Find where the given text appears and provide that cell's center as (x, y) coordinate. 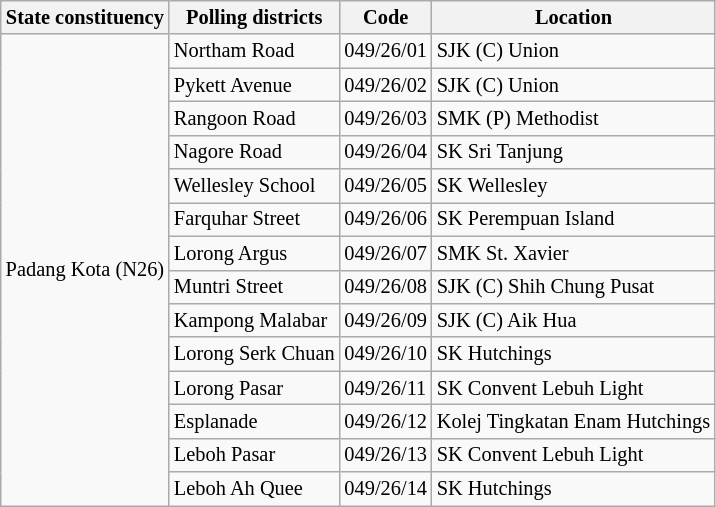
Farquhar Street (254, 219)
Kolej Tingkatan Enam Hutchings (574, 421)
049/26/11 (385, 388)
Padang Kota (N26) (85, 270)
Lorong Argus (254, 253)
SMK (P) Methodist (574, 118)
SK Sri Tanjung (574, 152)
Lorong Serk Chuan (254, 354)
Lorong Pasar (254, 388)
State constituency (85, 17)
049/26/07 (385, 253)
Leboh Ah Quee (254, 489)
049/26/12 (385, 421)
049/26/09 (385, 320)
049/26/01 (385, 51)
049/26/14 (385, 489)
SK Wellesley (574, 186)
Esplanade (254, 421)
049/26/03 (385, 118)
Code (385, 17)
Polling districts (254, 17)
049/26/10 (385, 354)
049/26/04 (385, 152)
SJK (C) Shih Chung Pusat (574, 287)
Rangoon Road (254, 118)
049/26/06 (385, 219)
Nagore Road (254, 152)
Northam Road (254, 51)
Location (574, 17)
Wellesley School (254, 186)
049/26/13 (385, 455)
SJK (C) Aik Hua (574, 320)
Muntri Street (254, 287)
Pykett Avenue (254, 85)
Leboh Pasar (254, 455)
Kampong Malabar (254, 320)
SMK St. Xavier (574, 253)
049/26/05 (385, 186)
049/26/08 (385, 287)
049/26/02 (385, 85)
SK Perempuan Island (574, 219)
